Determine the [x, y] coordinate at the center of the cell enclosing the given text.  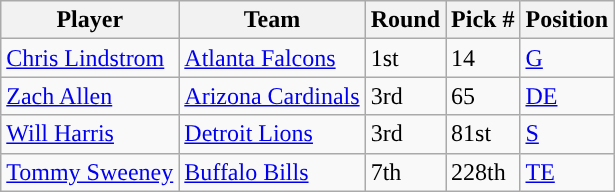
65 [483, 96]
1st [405, 58]
Chris Lindstrom [90, 58]
S [567, 134]
81st [483, 134]
Buffalo Bills [272, 172]
G [567, 58]
Zach Allen [90, 96]
Position [567, 20]
Player [90, 20]
Arizona Cardinals [272, 96]
TE [567, 172]
Team [272, 20]
Detroit Lions [272, 134]
Round [405, 20]
14 [483, 58]
Will Harris [90, 134]
Atlanta Falcons [272, 58]
Tommy Sweeney [90, 172]
DE [567, 96]
228th [483, 172]
7th [405, 172]
Pick # [483, 20]
